Detect which cell encompasses the target text, then output its [X, Y] center coordinate. 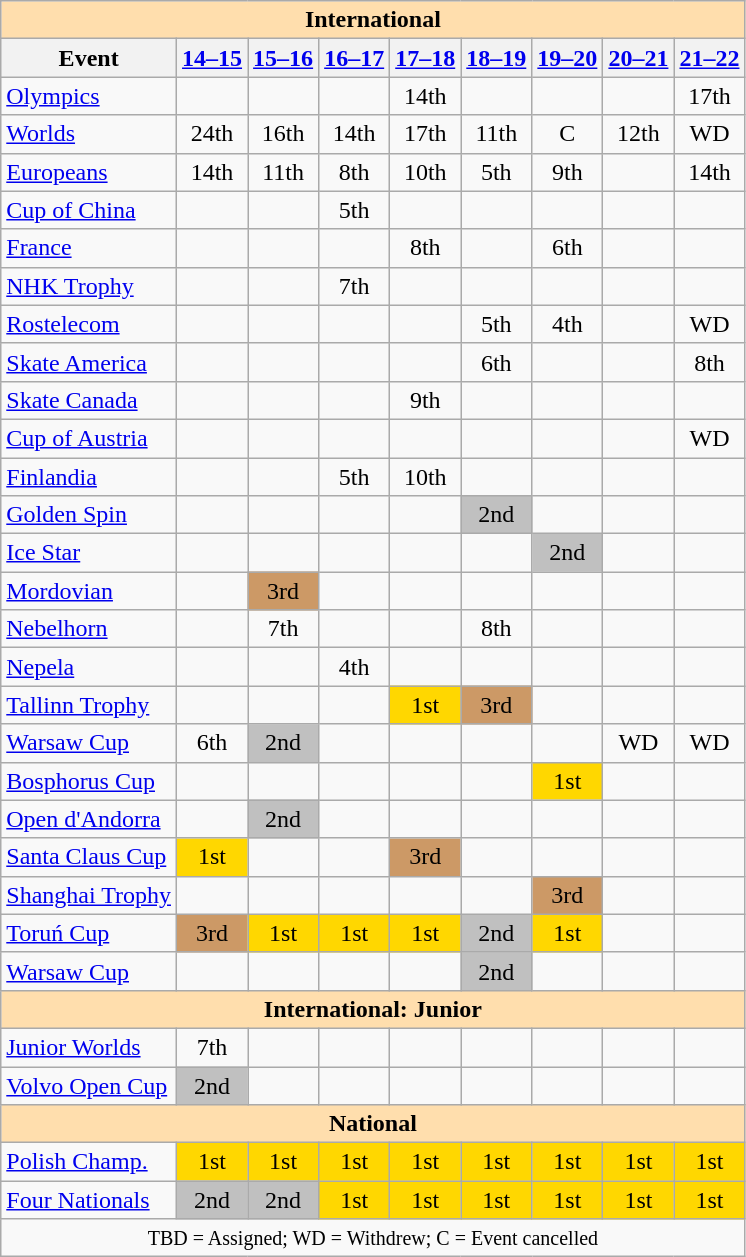
Olympics [89, 96]
NHK Trophy [89, 286]
24th [212, 134]
Bosphorus Cup [89, 781]
20–21 [638, 58]
Skate Canada [89, 400]
16th [284, 134]
France [89, 248]
Golden Spin [89, 515]
Event [89, 58]
Junior Worlds [89, 1047]
TBD = Assigned; WD = Withdrew; C = Event cancelled [373, 1238]
Ice Star [89, 553]
National [373, 1124]
Volvo Open Cup [89, 1085]
Nepela [89, 667]
Open d'Andorra [89, 819]
Santa Claus Cup [89, 857]
Finlandia [89, 477]
Four Nationals [89, 1200]
Toruń Cup [89, 933]
16–17 [354, 58]
International [373, 20]
Cup of China [89, 210]
17–18 [426, 58]
21–22 [710, 58]
Cup of Austria [89, 438]
C [568, 134]
18–19 [496, 58]
Worlds [89, 134]
Nebelhorn [89, 629]
Tallinn Trophy [89, 705]
12th [638, 134]
Europeans [89, 172]
19–20 [568, 58]
International: Junior [373, 1009]
Mordovian [89, 591]
15–16 [284, 58]
14–15 [212, 58]
Rostelecom [89, 324]
Shanghai Trophy [89, 895]
Polish Champ. [89, 1162]
Skate America [89, 362]
